Determine the [x, y] coordinate at the center of the cell enclosing the given text.  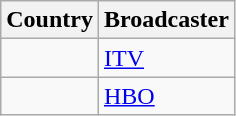
ITV [166, 58]
HBO [166, 96]
Broadcaster [166, 20]
Country [50, 20]
